Scan for the cell matching the given text and deliver its (X, Y) coordinate at center. 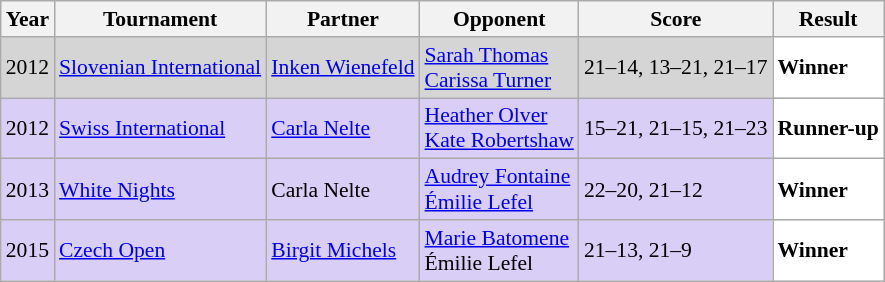
Score (676, 19)
Birgit Michels (342, 250)
22–20, 21–12 (676, 190)
Sarah Thomas Carissa Turner (500, 68)
Swiss International (160, 128)
Tournament (160, 19)
Heather Olver Kate Robertshaw (500, 128)
Opponent (500, 19)
Inken Wienefeld (342, 68)
Result (828, 19)
Audrey Fontaine Émilie Lefel (500, 190)
Czech Open (160, 250)
2015 (28, 250)
21–14, 13–21, 21–17 (676, 68)
Partner (342, 19)
2013 (28, 190)
21–13, 21–9 (676, 250)
Slovenian International (160, 68)
Runner-up (828, 128)
White Nights (160, 190)
Marie Batomene Émilie Lefel (500, 250)
15–21, 21–15, 21–23 (676, 128)
Year (28, 19)
